For the text-containing cell, return its midpoint in [x, y] coordinate format. 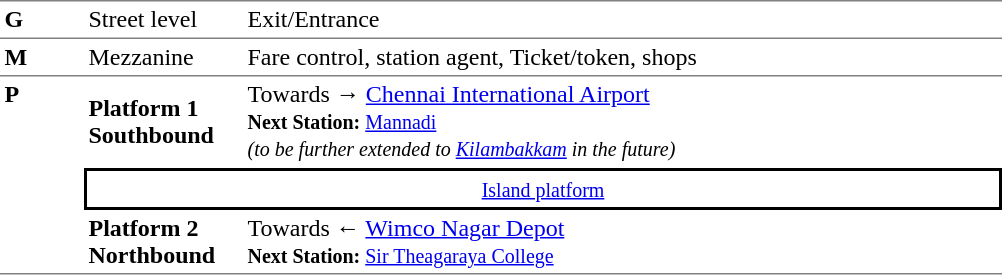
Exit/Entrance [622, 20]
Street level [164, 20]
Towards ← Wimco Nagar DepotNext Station: Sir Theagaraya College [622, 242]
Towards → Chennai International AirportNext Station: Mannadi(to be further extended to Kilambakkam in the future) [622, 122]
Island platform [543, 189]
M [42, 58]
Mezzanine [164, 58]
Platform 2Northbound [164, 242]
G [42, 20]
Fare control, station agent, Ticket/token, shops [622, 58]
P [42, 175]
Platform 1Southbound [164, 122]
